Identify which cell holds the provided text, then report its (x, y) central coordinate. 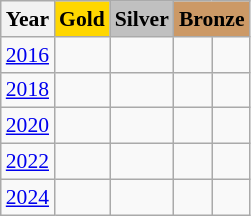
Gold (82, 19)
Silver (142, 19)
2022 (28, 162)
2024 (28, 197)
2018 (28, 90)
2016 (28, 55)
2020 (28, 126)
Year (28, 19)
Bronze (212, 19)
